Search for the cell housing the specified text and yield its [X, Y] center coordinate. 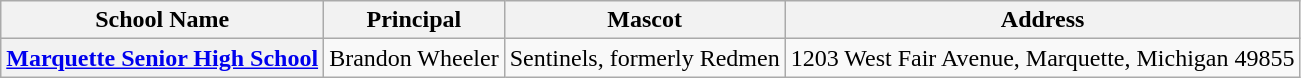
Sentinels, formerly Redmen [644, 58]
School Name [162, 20]
Brandon Wheeler [414, 58]
Address [1042, 20]
Principal [414, 20]
Mascot [644, 20]
Marquette Senior High School [162, 58]
1203 West Fair Avenue, Marquette, Michigan 49855 [1042, 58]
